Search for the cell housing the specified text and yield its (x, y) center coordinate. 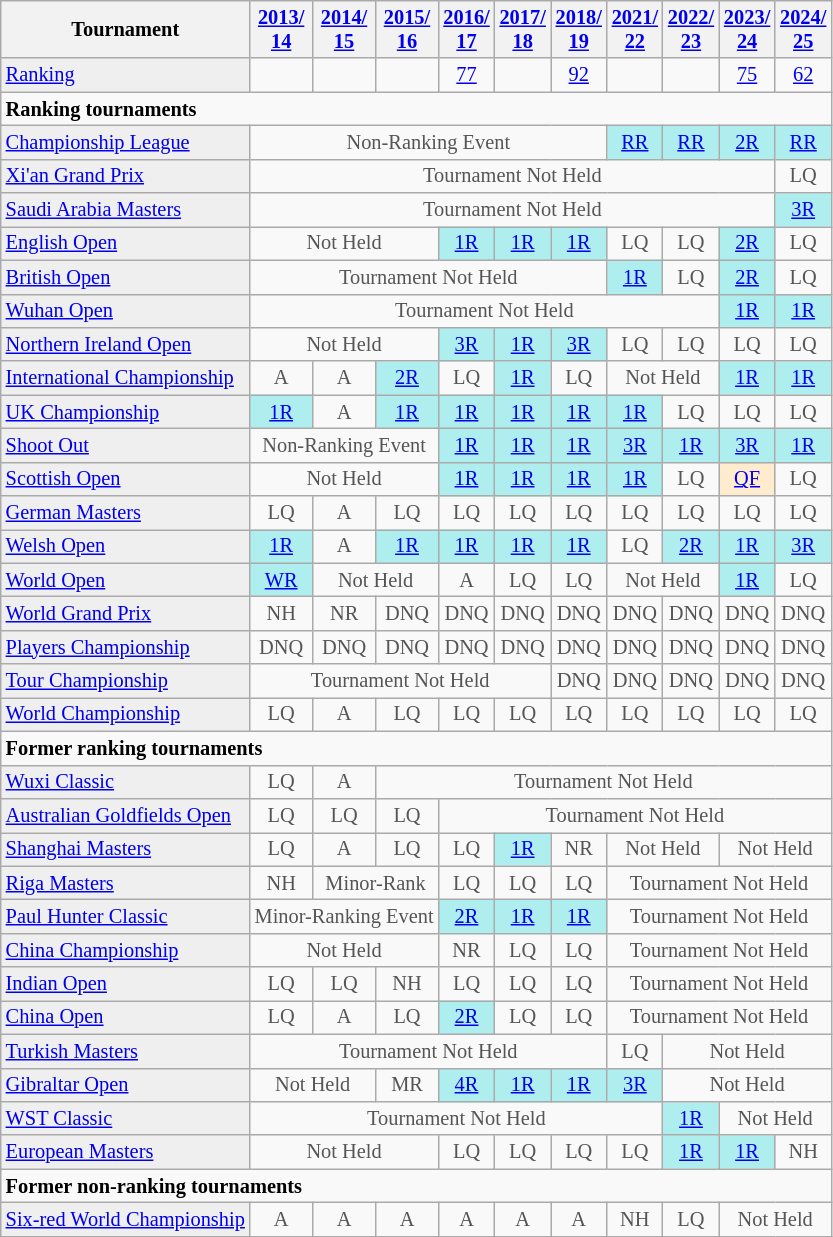
WST Classic (126, 1118)
Riga Masters (126, 883)
Former non-ranking tournaments (416, 1186)
Tournament (126, 29)
World Championship (126, 714)
Scottish Open (126, 479)
UK Championship (126, 412)
Wuhan Open (126, 311)
2014/15 (344, 29)
2024/25 (803, 29)
Northern Ireland Open (126, 344)
Former ranking tournaments (416, 748)
62 (803, 75)
Tour Championship (126, 681)
2018/19 (579, 29)
Turkish Masters (126, 1051)
Six-red World Championship (126, 1219)
2015/16 (408, 29)
German Masters (126, 513)
World Open (126, 580)
Ranking (126, 75)
2023/24 (747, 29)
2021/22 (635, 29)
2013/14 (282, 29)
China Open (126, 1017)
2016/17 (466, 29)
2022/23 (691, 29)
Welsh Open (126, 546)
British Open (126, 277)
2017/18 (523, 29)
Wuxi Classic (126, 782)
75 (747, 75)
Xi'an Grand Prix (126, 176)
77 (466, 75)
Gibraltar Open (126, 1085)
Minor-Ranking Event (344, 916)
4R (466, 1085)
Paul Hunter Classic (126, 916)
European Masters (126, 1152)
Saudi Arabia Masters (126, 210)
Minor-Rank (376, 883)
International Championship (126, 378)
Championship League (126, 142)
Shanghai Masters (126, 849)
WR (282, 580)
Players Championship (126, 647)
English Open (126, 243)
QF (747, 479)
Shoot Out (126, 445)
China Championship (126, 950)
92 (579, 75)
Indian Open (126, 984)
World Grand Prix (126, 613)
Australian Goldfields Open (126, 815)
MR (408, 1085)
Ranking tournaments (416, 109)
